Extract the (x, y) coordinate from the center of the cell holding the provided text.  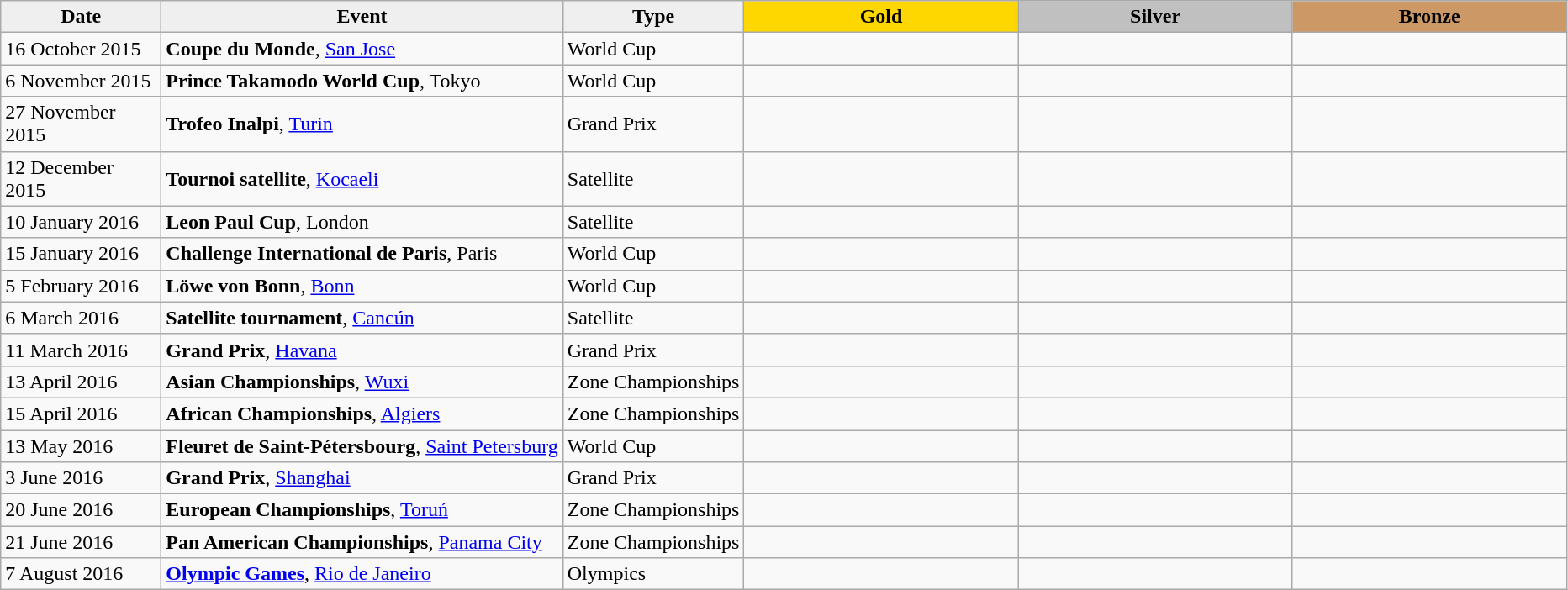
7 August 2016 (81, 574)
Date (81, 17)
Olympic Games, Rio de Janeiro (362, 574)
Coupe du Monde, San Jose (362, 49)
Challenge International de Paris, Paris (362, 254)
11 March 2016 (81, 350)
12 December 2015 (81, 178)
Prince Takamodo World Cup, Tokyo (362, 81)
15 January 2016 (81, 254)
6 March 2016 (81, 318)
21 June 2016 (81, 542)
Trofeo Inalpi, Turin (362, 124)
16 October 2015 (81, 49)
20 June 2016 (81, 510)
Olympics (653, 574)
Tournoi satellite, Kocaeli (362, 178)
Asian Championships, Wuxi (362, 382)
Pan American Championships, Panama City (362, 542)
6 November 2015 (81, 81)
Leon Paul Cup, London (362, 222)
3 June 2016 (81, 478)
5 February 2016 (81, 286)
African Championships, Algiers (362, 414)
Löwe von Bonn, Bonn (362, 286)
Fleuret de Saint-Pétersbourg, Saint Petersburg (362, 446)
15 April 2016 (81, 414)
Gold (881, 17)
10 January 2016 (81, 222)
13 May 2016 (81, 446)
Silver (1155, 17)
Satellite tournament, Cancún (362, 318)
Grand Prix, Shanghai (362, 478)
13 April 2016 (81, 382)
Grand Prix, Havana (362, 350)
27 November 2015 (81, 124)
Event (362, 17)
Bronze (1429, 17)
Type (653, 17)
European Championships, Toruń (362, 510)
